Return the (x, y) coordinate for the center point of the cell that contains the specified text.  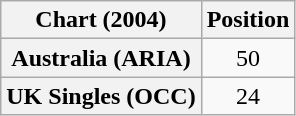
UK Singles (OCC) (101, 96)
Position (248, 20)
Chart (2004) (101, 20)
50 (248, 58)
Australia (ARIA) (101, 58)
24 (248, 96)
